Pinpoint the cell where the given text exists, returning its [x, y] midpoint coordinate. 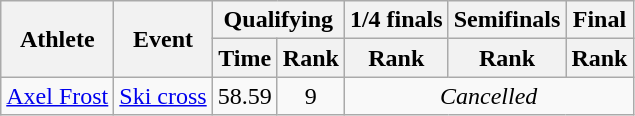
58.59 [244, 96]
Ski cross [163, 96]
Event [163, 39]
Qualifying [278, 20]
Axel Frost [58, 96]
Final [600, 20]
1/4 finals [396, 20]
Cancelled [488, 96]
Athlete [58, 39]
Semifinals [507, 20]
Time [244, 58]
9 [310, 96]
